Provide the (x, y) coordinate of the cell's center where the given text is located.  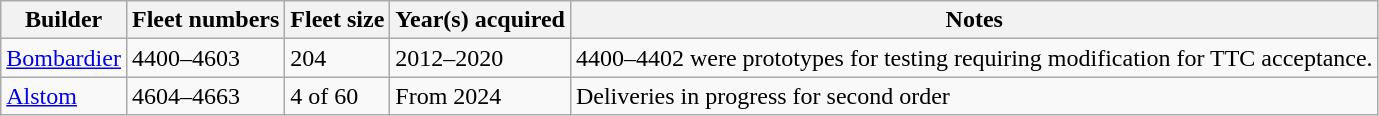
4400–4603 (205, 58)
2012–2020 (480, 58)
Fleet size (338, 20)
Notes (974, 20)
Fleet numbers (205, 20)
204 (338, 58)
Bombardier (64, 58)
4 of 60 (338, 96)
Deliveries in progress for second order (974, 96)
Alstom (64, 96)
4400–4402 were prototypes for testing requiring modification for TTC acceptance. (974, 58)
4604–4663 (205, 96)
Year(s) acquired (480, 20)
From 2024 (480, 96)
Builder (64, 20)
